Extract the [X, Y] coordinate from the center of the cell holding the provided text.  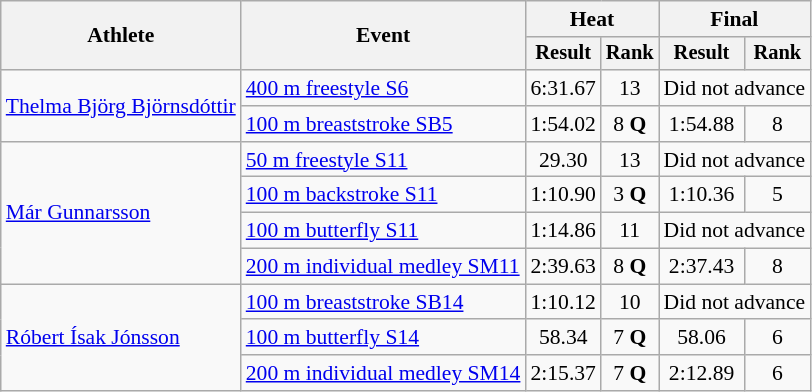
100 m breaststroke SB14 [384, 302]
Athlete [121, 36]
100 m breaststroke SB5 [384, 124]
100 m butterfly S14 [384, 338]
1:10.36 [702, 195]
Már Gunnarsson [121, 213]
11 [630, 231]
1:54.88 [702, 124]
58.34 [562, 338]
50 m freestyle S11 [384, 160]
2:37.43 [702, 267]
100 m backstroke S11 [384, 195]
1:10.90 [562, 195]
29.30 [562, 160]
58.06 [702, 338]
6:31.67 [562, 88]
10 [630, 302]
2:15.37 [562, 373]
200 m individual medley SM11 [384, 267]
100 m butterfly S11 [384, 231]
Final [735, 19]
1:54.02 [562, 124]
Róbert Ísak Jónsson [121, 338]
2:39.63 [562, 267]
Thelma Björg Björnsdóttir [121, 106]
3 Q [630, 195]
Heat [592, 19]
2:12.89 [702, 373]
5 [778, 195]
Event [384, 36]
1:14.86 [562, 231]
400 m freestyle S6 [384, 88]
200 m individual medley SM14 [384, 373]
1:10.12 [562, 302]
